Output the [X, Y] coordinate of the center of the cell containing the given text.  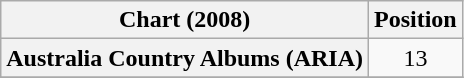
Australia Country Albums (ARIA) [185, 58]
13 [416, 58]
Chart (2008) [185, 20]
Position [416, 20]
